From the cell containing the given text, extract its center point as (x, y) coordinate. 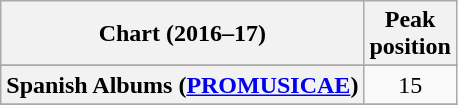
Spanish Albums (PROMUSICAE) (182, 85)
Chart (2016–17) (182, 34)
Peakposition (410, 34)
15 (410, 85)
